Provide the (x, y) coordinate of the cell's center where the given text is located.  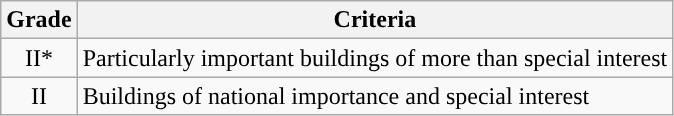
II (39, 96)
Buildings of national importance and special interest (375, 96)
Particularly important buildings of more than special interest (375, 58)
II* (39, 58)
Grade (39, 20)
Criteria (375, 20)
